Determine the [X, Y] coordinate at the center of the cell enclosing the given text.  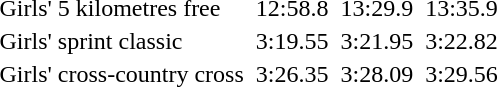
3:21.95 [377, 41]
3:19.55 [292, 41]
